Locate the cell with the specified text and output its [x, y] center coordinate. 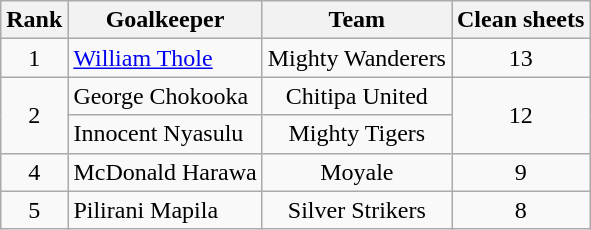
5 [34, 210]
2 [34, 115]
Mighty Tigers [356, 134]
McDonald Harawa [165, 172]
Silver Strikers [356, 210]
Team [356, 20]
Clean sheets [521, 20]
8 [521, 210]
9 [521, 172]
Pilirani Mapila [165, 210]
Goalkeeper [165, 20]
Innocent Nyasulu [165, 134]
13 [521, 58]
George Chokooka [165, 96]
Mighty Wanderers [356, 58]
William Thole [165, 58]
Moyale [356, 172]
Rank [34, 20]
12 [521, 115]
4 [34, 172]
Chitipa United [356, 96]
1 [34, 58]
